Search for the cell housing the specified text and yield its (x, y) center coordinate. 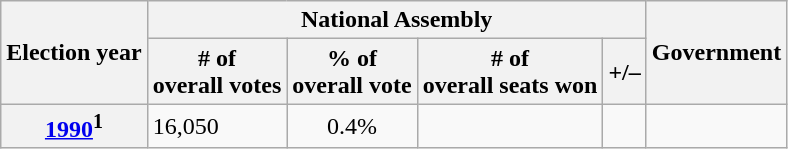
0.4% (352, 126)
# ofoverall votes (217, 72)
16,050 (217, 126)
# ofoverall seats won (510, 72)
19901 (74, 126)
National Assembly (396, 20)
+/– (624, 72)
Election year (74, 52)
Government (716, 52)
% ofoverall vote (352, 72)
